Pinpoint the cell where the given text exists, returning its (X, Y) midpoint coordinate. 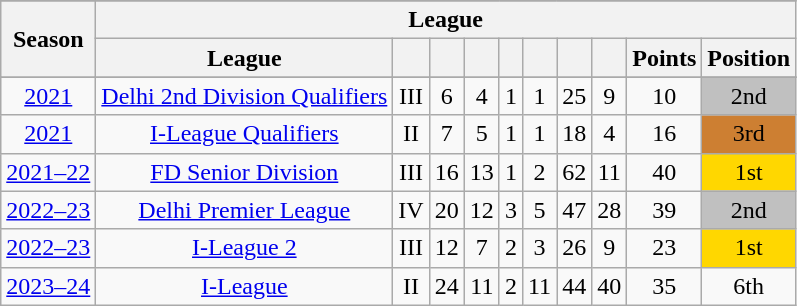
Position (749, 58)
2023–24 (48, 286)
26 (574, 248)
6 (446, 96)
Delhi 2nd Division Qualifiers (244, 96)
10 (664, 96)
I-League Qualifiers (244, 134)
13 (482, 172)
Season (48, 39)
23 (664, 248)
18 (574, 134)
62 (574, 172)
Points (664, 58)
39 (664, 210)
FD Senior Division (244, 172)
28 (610, 210)
25 (574, 96)
2021–22 (48, 172)
IV (411, 210)
3rd (749, 134)
Delhi Premier League (244, 210)
24 (446, 286)
I-League (244, 286)
44 (574, 286)
47 (574, 210)
20 (446, 210)
35 (664, 286)
6th (749, 286)
I-League 2 (244, 248)
